Scan for the cell matching the given text and deliver its [x, y] coordinate at center. 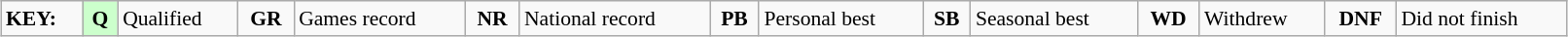
WD [1168, 18]
NR [492, 18]
KEY: [42, 18]
Withdrew [1263, 18]
DNF [1361, 18]
National record [615, 18]
Qualified [178, 18]
PB [735, 18]
Did not finish [1481, 18]
Games record [379, 18]
Seasonal best [1054, 18]
Personal best [840, 18]
SB [947, 18]
Q [100, 18]
GR [267, 18]
